Find where the given text appears and provide that cell's center as [x, y] coordinate. 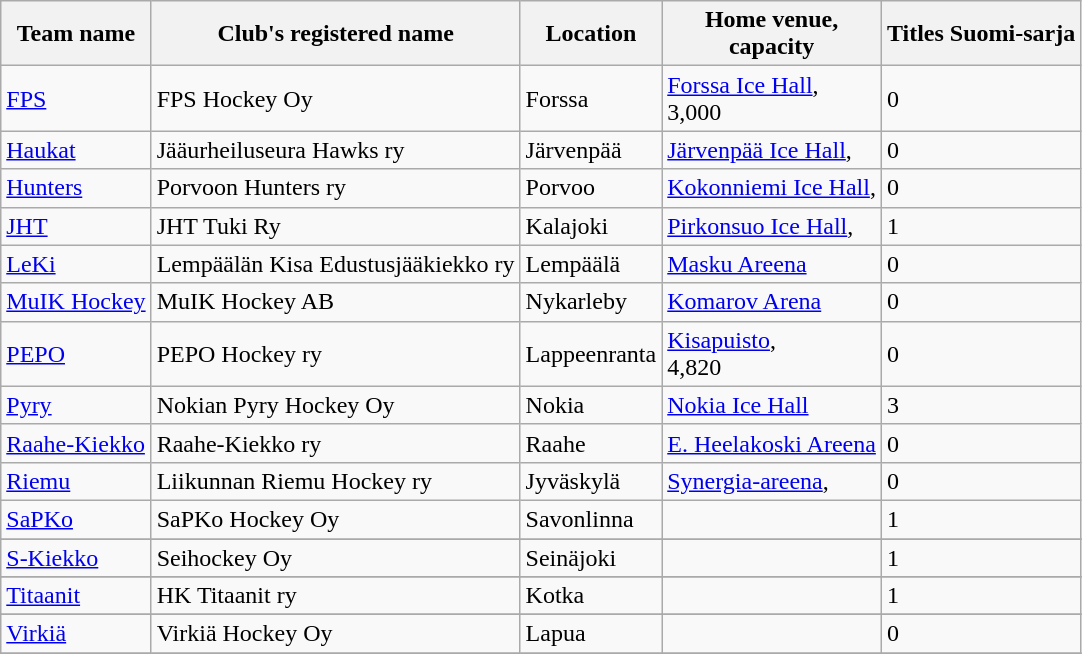
Titles Suomi-sarja [980, 34]
SaPKo Hockey Oy [336, 519]
Team name [76, 34]
Raahe [591, 443]
Hunters [76, 188]
Porvoo [591, 188]
Porvoon Hunters ry [336, 188]
Kotka [591, 596]
Kokonniemi Ice Hall, [772, 188]
PEPO [76, 354]
PEPO Hockey ry [336, 354]
Liikunnan Riemu Hockey ry [336, 481]
Savonlinna [591, 519]
Forssa Ice Hall,3,000 [772, 98]
Lapua [591, 634]
Raahe-Kiekko [76, 443]
Lempäälän Kisa Edustusjääkiekko ry [336, 264]
Nokian Pyry Hockey Oy [336, 405]
Järvenpää Ice Hall, [772, 150]
3 [980, 405]
Virkiä [76, 634]
Lempäälä [591, 264]
Home venue,capacity [772, 34]
Raahe-Kiekko ry [336, 443]
Nykarleby [591, 302]
E. Heelakoski Areena [772, 443]
Masku Areena [772, 264]
Synergia-areena, [772, 481]
MuIK Hockey AB [336, 302]
Virkiä Hockey Oy [336, 634]
LeKi [76, 264]
Järvenpää [591, 150]
FPS Hockey Oy [336, 98]
MuIK Hockey [76, 302]
Lappeenranta [591, 354]
Forssa [591, 98]
Kisapuisto,4,820 [772, 354]
Riemu [76, 481]
Pirkonsuo Ice Hall, [772, 226]
HK Titaanit ry [336, 596]
Location [591, 34]
Jääurheiluseura Hawks ry [336, 150]
S-Kiekko [76, 557]
Haukat [76, 150]
Pyry [76, 405]
Seihockey Oy [336, 557]
JHT [76, 226]
Kalajoki [591, 226]
JHT Tuki Ry [336, 226]
Club's registered name [336, 34]
Komarov Arena [772, 302]
SaPKo [76, 519]
Nokia [591, 405]
Nokia Ice Hall [772, 405]
Titaanit [76, 596]
Jyväskylä [591, 481]
FPS [76, 98]
Seinäjoki [591, 557]
